Determine the [x, y] coordinate at the center of the cell enclosing the given text.  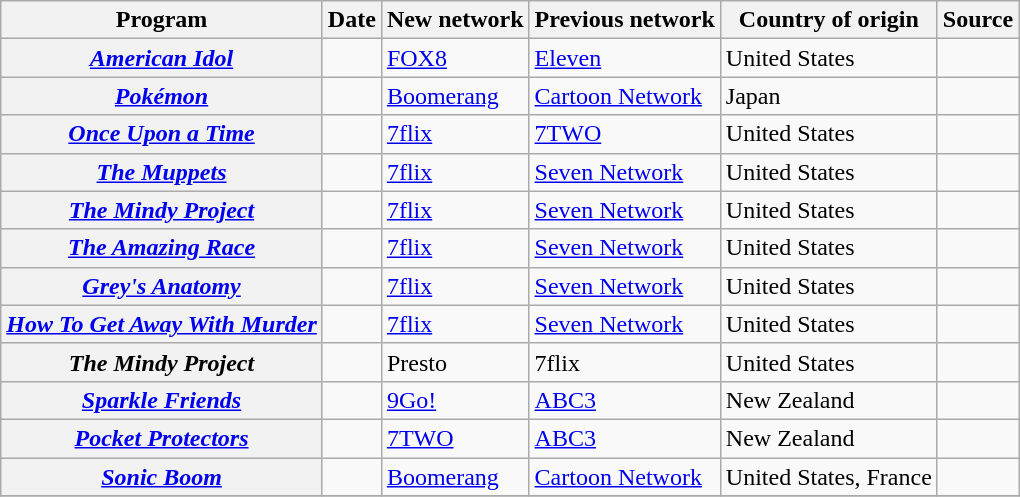
Source [978, 20]
Pocket Protectors [162, 438]
How To Get Away With Murder [162, 324]
FOX8 [455, 58]
American Idol [162, 58]
Sparkle Friends [162, 400]
United States, France [828, 477]
Presto [455, 362]
Grey's Anatomy [162, 286]
Country of origin [828, 20]
Japan [828, 96]
Sonic Boom [162, 477]
New network [455, 20]
Previous network [624, 20]
Date [352, 20]
Pokémon [162, 96]
The Muppets [162, 172]
Once Upon a Time [162, 134]
9Go! [455, 400]
Eleven [624, 58]
Program [162, 20]
The Amazing Race [162, 248]
